Detect which cell encompasses the target text, then output its [X, Y] center coordinate. 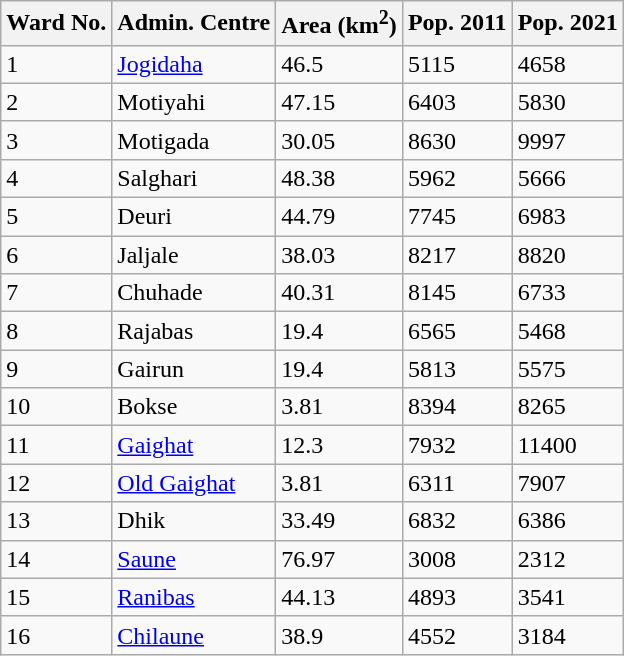
5813 [457, 369]
12.3 [340, 445]
8630 [457, 140]
10 [56, 407]
6386 [568, 521]
Ranibas [194, 597]
Old Gaighat [194, 483]
5575 [568, 369]
7932 [457, 445]
Jogidaha [194, 64]
Bokse [194, 407]
9997 [568, 140]
8 [56, 331]
5 [56, 217]
4893 [457, 597]
5666 [568, 178]
4658 [568, 64]
3008 [457, 559]
Chuhade [194, 293]
6733 [568, 293]
8217 [457, 255]
16 [56, 635]
4 [56, 178]
5830 [568, 102]
Admin. Centre [194, 24]
48.38 [340, 178]
Deuri [194, 217]
Ward No. [56, 24]
8145 [457, 293]
5468 [568, 331]
7745 [457, 217]
5115 [457, 64]
13 [56, 521]
Motiyahi [194, 102]
8265 [568, 407]
3541 [568, 597]
Dhik [194, 521]
11 [56, 445]
8394 [457, 407]
38.9 [340, 635]
Pop. 2021 [568, 24]
5962 [457, 178]
47.15 [340, 102]
3 [56, 140]
1 [56, 64]
Pop. 2011 [457, 24]
76.97 [340, 559]
44.13 [340, 597]
3184 [568, 635]
6311 [457, 483]
6983 [568, 217]
6832 [457, 521]
Saune [194, 559]
30.05 [340, 140]
33.49 [340, 521]
8820 [568, 255]
Gairun [194, 369]
6565 [457, 331]
7 [56, 293]
2 [56, 102]
2312 [568, 559]
Jaljale [194, 255]
Motigada [194, 140]
Salghari [194, 178]
7907 [568, 483]
46.5 [340, 64]
9 [56, 369]
38.03 [340, 255]
44.79 [340, 217]
40.31 [340, 293]
Chilaune [194, 635]
12 [56, 483]
11400 [568, 445]
15 [56, 597]
Gaighat [194, 445]
14 [56, 559]
Rajabas [194, 331]
4552 [457, 635]
6403 [457, 102]
Area (km2) [340, 24]
6 [56, 255]
